Return the [X, Y] coordinate for the center point of the cell that contains the specified text.  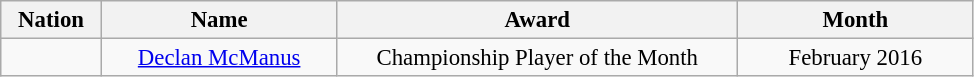
Month [856, 20]
Award [538, 20]
February 2016 [856, 58]
Nation [52, 20]
Name [219, 20]
Championship Player of the Month [538, 58]
Declan McManus [219, 58]
